Determine the (x, y) coordinate at the center of the cell enclosing the given text.  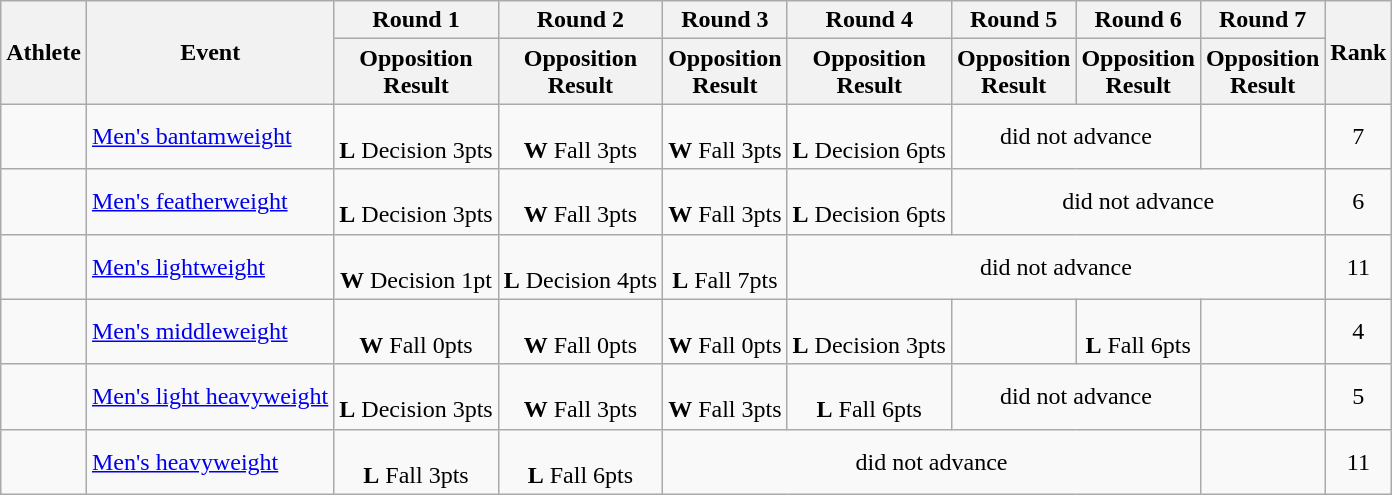
L Fall 3pts (416, 462)
Athlete (44, 52)
Event (210, 52)
Round 3 (725, 20)
L Fall 7pts (725, 266)
Round 5 (1013, 20)
Men's featherweight (210, 202)
Round 1 (416, 20)
7 (1358, 136)
Men's bantamweight (210, 136)
Men's lightweight (210, 266)
Men's middleweight (210, 332)
Men's light heavyweight (210, 396)
Round 6 (1138, 20)
5 (1358, 396)
Round 2 (580, 20)
6 (1358, 202)
L Decision 4pts (580, 266)
Round 7 (1262, 20)
Men's heavyweight (210, 462)
Rank (1358, 52)
Round 4 (869, 20)
4 (1358, 332)
W Decision 1pt (416, 266)
